Locate the cell with the specified text and output its (X, Y) center coordinate. 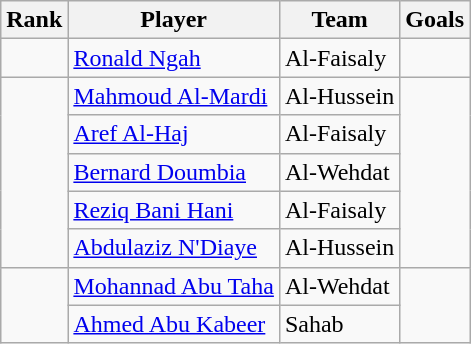
Goals (435, 20)
Bernard Doumbia (174, 172)
Mohannad Abu Taha (174, 286)
Rank (34, 20)
Ahmed Abu Kabeer (174, 324)
Abdulaziz N'Diaye (174, 248)
Team (339, 20)
Aref Al-Haj (174, 134)
Reziq Bani Hani (174, 210)
Player (174, 20)
Mahmoud Al-Mardi (174, 96)
Sahab (339, 324)
Ronald Ngah (174, 58)
